Scan for the cell matching the given text and deliver its [X, Y] coordinate at center. 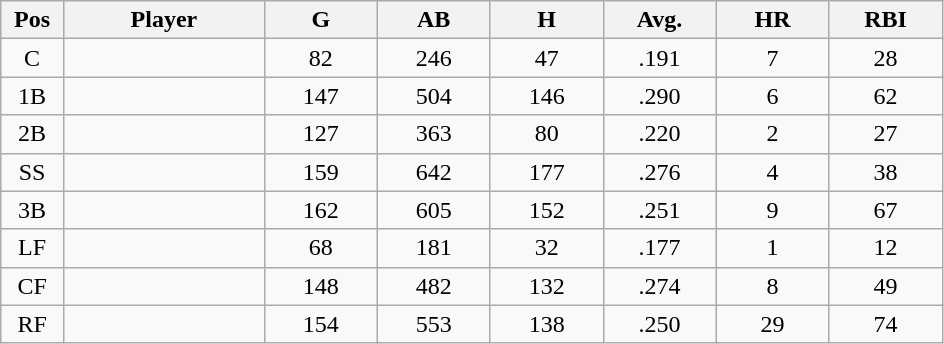
363 [434, 134]
3B [32, 210]
4 [772, 172]
2 [772, 134]
.274 [660, 286]
132 [546, 286]
G [320, 20]
6 [772, 96]
2B [32, 134]
553 [434, 324]
67 [886, 210]
62 [886, 96]
138 [546, 324]
159 [320, 172]
.250 [660, 324]
177 [546, 172]
80 [546, 134]
482 [434, 286]
H [546, 20]
HR [772, 20]
.276 [660, 172]
38 [886, 172]
49 [886, 286]
RF [32, 324]
28 [886, 58]
AB [434, 20]
1B [32, 96]
82 [320, 58]
SS [32, 172]
.220 [660, 134]
Player [164, 20]
1 [772, 248]
504 [434, 96]
LF [32, 248]
9 [772, 210]
CF [32, 286]
152 [546, 210]
C [32, 58]
642 [434, 172]
.177 [660, 248]
27 [886, 134]
47 [546, 58]
RBI [886, 20]
181 [434, 248]
246 [434, 58]
.191 [660, 58]
605 [434, 210]
12 [886, 248]
7 [772, 58]
146 [546, 96]
32 [546, 248]
154 [320, 324]
29 [772, 324]
147 [320, 96]
74 [886, 324]
148 [320, 286]
162 [320, 210]
127 [320, 134]
Pos [32, 20]
.251 [660, 210]
68 [320, 248]
.290 [660, 96]
Avg. [660, 20]
8 [772, 286]
